Search for the cell housing the specified text and yield its (X, Y) center coordinate. 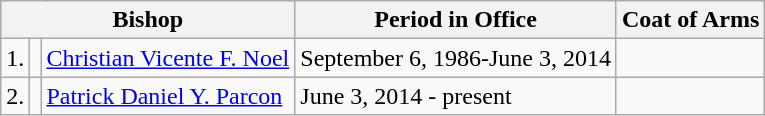
Bishop (148, 20)
Period in Office (456, 20)
1. (16, 58)
Patrick Daniel Y. Parcon (168, 96)
Coat of Arms (690, 20)
June 3, 2014 - present (456, 96)
Christian Vicente F. Noel (168, 58)
2. (16, 96)
September 6, 1986-June 3, 2014 (456, 58)
